Return (X, Y) of the center of cell containing provided text 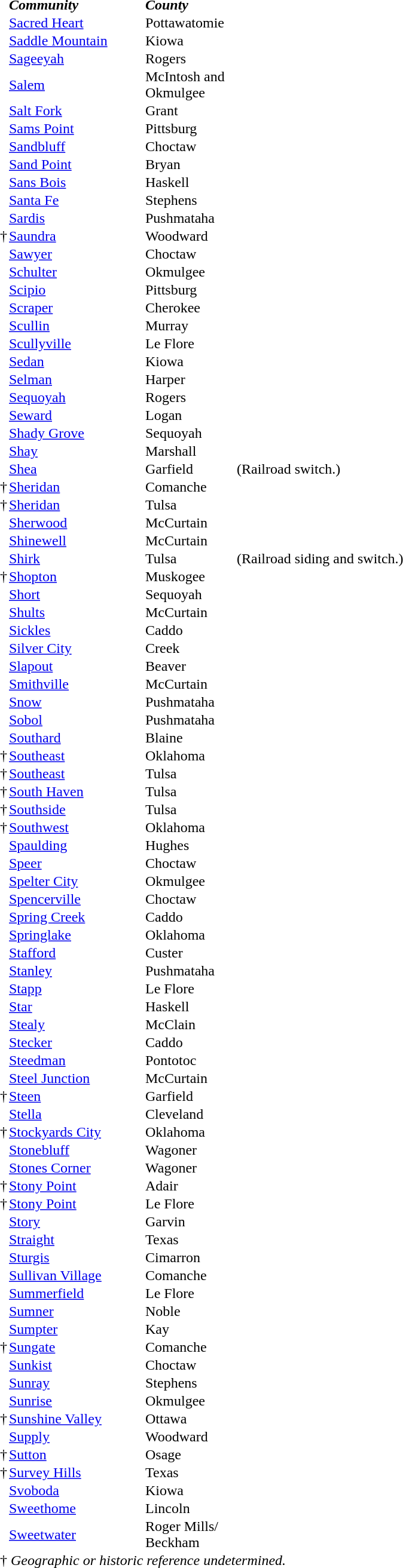
Murray (190, 326)
Garvin (190, 1222)
Silver City (77, 649)
Southside (77, 810)
Slapout (77, 667)
Star (77, 1007)
Marshall (190, 452)
Roger Mills/ Beckham (190, 1535)
Muskogee (190, 577)
Bryan (190, 165)
Shirk (77, 559)
Scipio (77, 290)
Sunkist (77, 1366)
Shults (77, 613)
Adair (190, 1186)
Sandbluff (77, 147)
Southard (77, 738)
South Haven (77, 792)
Stanley (77, 971)
Sherwood (77, 523)
Story (77, 1222)
Lincoln (190, 1509)
Stafford (77, 953)
Beaver (190, 667)
Sumpter (77, 1330)
Steen (77, 1097)
Sunray (77, 1383)
Survey Hills (77, 1473)
Saddle Mountain (77, 41)
Salt Fork (77, 111)
Sungate (77, 1348)
Salem (77, 85)
Cherokee (190, 308)
Short (77, 595)
Stapp (77, 989)
Sunrise (77, 1401)
Southwest (77, 828)
Spring Creek (77, 918)
Supply (77, 1437)
Svoboda (77, 1491)
Springlake (77, 935)
Noble (190, 1312)
Shinewell (77, 541)
Saundra (77, 237)
Steedman (77, 1061)
Custer (190, 953)
Creek (190, 649)
Pontotoc (190, 1061)
Stella (77, 1115)
Cimarron (190, 1258)
Stecker (77, 1043)
Shopton (77, 577)
McIntosh and Okmulgee (190, 85)
Straight (77, 1240)
Sawyer (77, 254)
Sageeyah (77, 59)
Scraper (77, 308)
Scullin (77, 326)
Stealy (77, 1025)
Sumner (77, 1312)
Snow (77, 702)
Sweethome (77, 1509)
Sturgis (77, 1258)
Sardis (77, 219)
Summerfield (77, 1294)
Steel Junction (77, 1079)
Hughes (190, 846)
Harper (190, 380)
Cleveland (190, 1115)
Sedan (77, 362)
Pottawatomie (190, 23)
Sunshine Valley (77, 1419)
Sweetwater (77, 1535)
Stonebluff (77, 1150)
Sams Point (77, 129)
Grant (190, 111)
Sacred Heart (77, 23)
Santa Fe (77, 201)
Spelter City (77, 882)
Stockyards City (77, 1133)
McClain (190, 1025)
Selman (77, 380)
Stones Corner (77, 1168)
Seward (77, 416)
Speer (77, 864)
Sullivan Village (77, 1276)
Sans Bois (77, 183)
Sand Point (77, 165)
Logan (190, 416)
Schulter (77, 272)
Blaine (190, 738)
Shady Grove (77, 434)
Kay (190, 1330)
Osage (190, 1455)
Spencerville (77, 900)
Ottawa (190, 1419)
Sobol (77, 720)
Spaulding (77, 846)
Sickles (77, 631)
Shea (77, 470)
Sutton (77, 1455)
Smithville (77, 685)
Shay (77, 452)
Scullyville (77, 344)
